Extract the [X, Y] coordinate from the center of the cell holding the provided text.  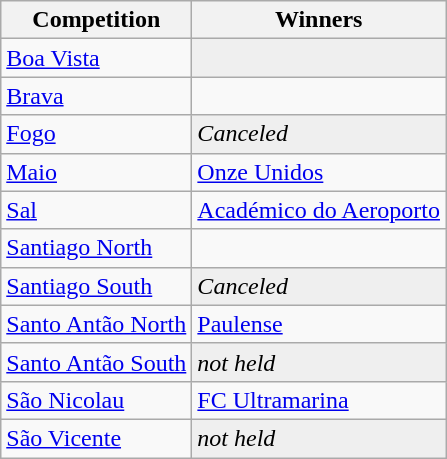
Santo Antão North [96, 324]
FC Ultramarina [319, 400]
Santiago South [96, 286]
Competition [96, 20]
São Vicente [96, 438]
São Nicolau [96, 400]
Paulense [319, 324]
Boa Vista [96, 58]
Maio [96, 172]
Sal [96, 210]
Académico do Aeroporto [319, 210]
Fogo [96, 134]
Santiago North [96, 248]
Brava [96, 96]
Santo Antão South [96, 362]
Onze Unidos [319, 172]
Winners [319, 20]
